Return the [X, Y] coordinate for the center point of the cell that contains the specified text.  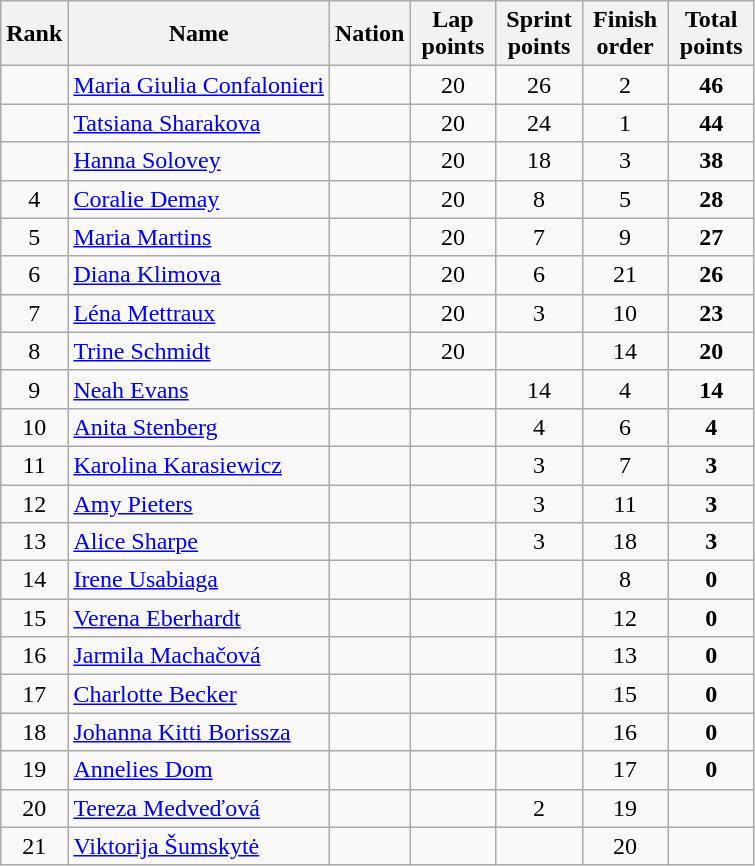
27 [711, 237]
28 [711, 199]
Annelies Dom [199, 770]
Tatsiana Sharakova [199, 123]
Trine Schmidt [199, 351]
Léna Mettraux [199, 313]
Neah Evans [199, 389]
Johanna Kitti Borissza [199, 732]
Maria Martins [199, 237]
Tereza Medveďová [199, 808]
Anita Stenberg [199, 427]
Amy Pieters [199, 503]
Karolina Karasiewicz [199, 465]
46 [711, 85]
Irene Usabiaga [199, 580]
Viktorija Šumskytė [199, 846]
Name [199, 34]
Nation [370, 34]
Jarmila Machačová [199, 656]
Maria Giulia Confalonieri [199, 85]
Lap points [453, 34]
Coralie Demay [199, 199]
Diana Klimova [199, 275]
Rank [34, 34]
Hanna Solovey [199, 161]
Charlotte Becker [199, 694]
23 [711, 313]
Alice Sharpe [199, 542]
Finish order [625, 34]
Sprint points [539, 34]
44 [711, 123]
24 [539, 123]
Verena Eberhardt [199, 618]
1 [625, 123]
38 [711, 161]
Total points [711, 34]
